From the cell containing the given text, extract its center point as (x, y) coordinate. 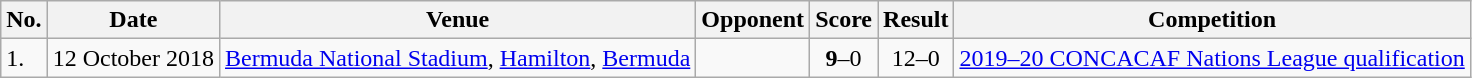
12–0 (916, 58)
No. (24, 20)
Opponent (753, 20)
Date (133, 20)
Score (844, 20)
12 October 2018 (133, 58)
Result (916, 20)
Competition (1212, 20)
Venue (458, 20)
9–0 (844, 58)
Bermuda National Stadium, Hamilton, Bermuda (458, 58)
2019–20 CONCACAF Nations League qualification (1212, 58)
1. (24, 58)
